Identify which cell holds the provided text, then report its (X, Y) central coordinate. 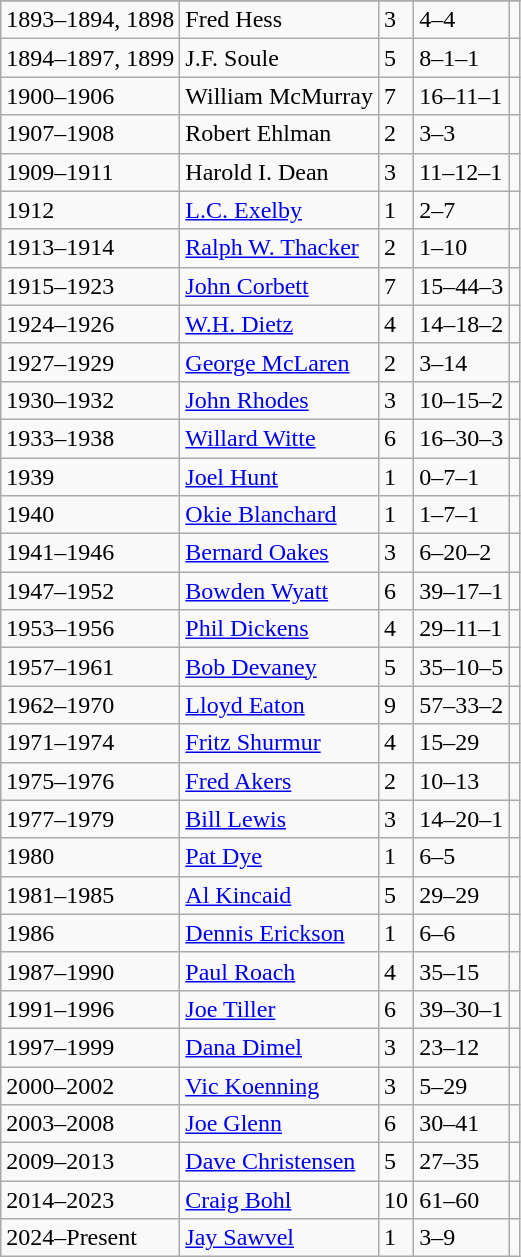
57–33–2 (462, 705)
Joe Tiller (280, 1009)
Okie Blanchard (280, 515)
10–15–2 (462, 400)
Fred Akers (280, 781)
1912 (90, 210)
1894–1897, 1899 (90, 58)
3–3 (462, 134)
3–14 (462, 362)
30–41 (462, 1124)
Vic Koenning (280, 1085)
1981–1985 (90, 895)
5–29 (462, 1085)
8–1–1 (462, 58)
6–6 (462, 933)
John Corbett (280, 286)
39–17–1 (462, 591)
11–12–1 (462, 172)
John Rhodes (280, 400)
Craig Bohl (280, 1200)
1977–1979 (90, 819)
16–11–1 (462, 96)
1939 (90, 477)
1900–1906 (90, 96)
6–5 (462, 857)
Bowden Wyatt (280, 591)
Joel Hunt (280, 477)
9 (396, 705)
1–10 (462, 248)
27–35 (462, 1162)
Fred Hess (280, 20)
1915–1923 (90, 286)
Harold I. Dean (280, 172)
1–7–1 (462, 515)
1909–1911 (90, 172)
Joe Glenn (280, 1124)
Dana Dimel (280, 1047)
1997–1999 (90, 1047)
George McLaren (280, 362)
23–12 (462, 1047)
6–20–2 (462, 553)
2003–2008 (90, 1124)
Fritz Shurmur (280, 743)
1947–1952 (90, 591)
1940 (90, 515)
Pat Dye (280, 857)
1927–1929 (90, 362)
2–7 (462, 210)
29–11–1 (462, 629)
1980 (90, 857)
3–9 (462, 1238)
Al Kincaid (280, 895)
2024–Present (90, 1238)
1893–1894, 1898 (90, 20)
Phil Dickens (280, 629)
Jay Sawvel (280, 1238)
2014–2023 (90, 1200)
1941–1946 (90, 553)
10–13 (462, 781)
1987–1990 (90, 971)
14–20–1 (462, 819)
1962–1970 (90, 705)
L.C. Exelby (280, 210)
1971–1974 (90, 743)
1924–1926 (90, 324)
1907–1908 (90, 134)
35–10–5 (462, 667)
15–29 (462, 743)
1986 (90, 933)
Ralph W. Thacker (280, 248)
1957–1961 (90, 667)
2000–2002 (90, 1085)
W.H. Dietz (280, 324)
William McMurray (280, 96)
1930–1932 (90, 400)
16–30–3 (462, 438)
4–4 (462, 20)
10 (396, 1200)
15–44–3 (462, 286)
1991–1996 (90, 1009)
Lloyd Eaton (280, 705)
35–15 (462, 971)
Bernard Oakes (280, 553)
1933–1938 (90, 438)
14–18–2 (462, 324)
Bob Devaney (280, 667)
1953–1956 (90, 629)
J.F. Soule (280, 58)
Bill Lewis (280, 819)
1913–1914 (90, 248)
Dennis Erickson (280, 933)
2009–2013 (90, 1162)
29–29 (462, 895)
Willard Witte (280, 438)
Dave Christensen (280, 1162)
0–7–1 (462, 477)
61–60 (462, 1200)
39–30–1 (462, 1009)
1975–1976 (90, 781)
Paul Roach (280, 971)
Robert Ehlman (280, 134)
